Identify which cell holds the provided text, then report its (X, Y) central coordinate. 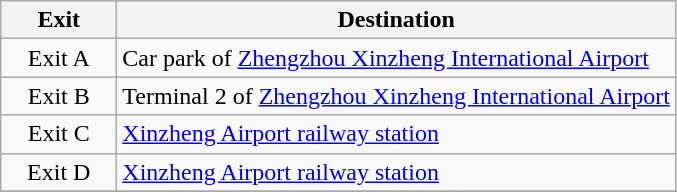
Exit B (59, 96)
Exit A (59, 58)
Destination (396, 20)
Car park of Zhengzhou Xinzheng International Airport (396, 58)
Terminal 2 of Zhengzhou Xinzheng International Airport (396, 96)
Exit (59, 20)
Exit D (59, 172)
Exit C (59, 134)
